Find where the given text appears and provide that cell's center as (x, y) coordinate. 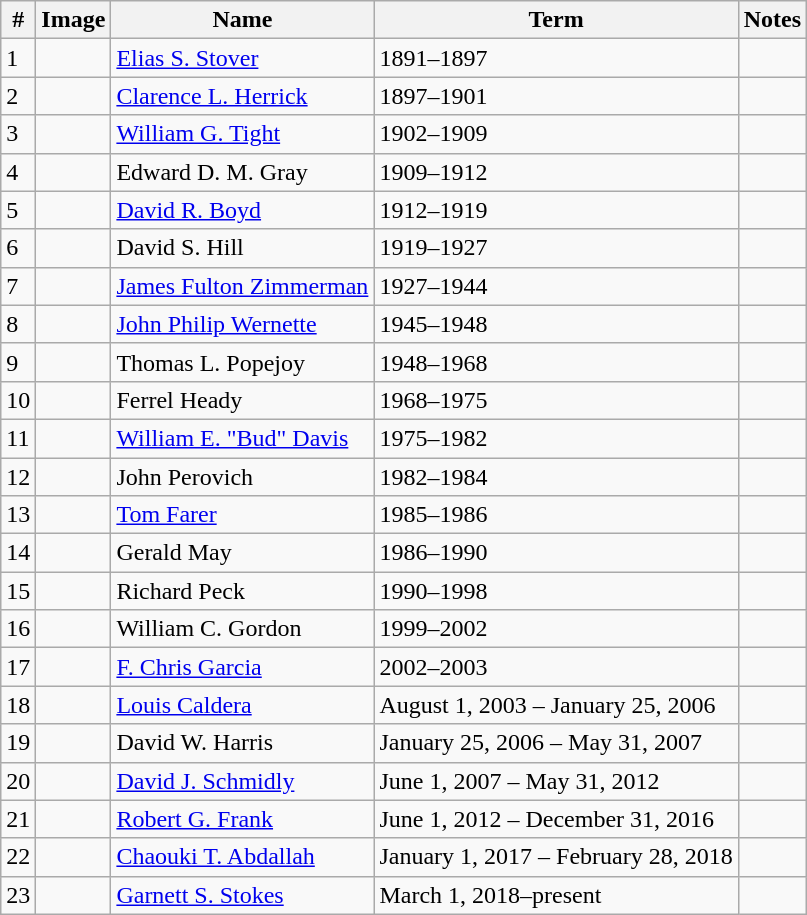
F. Chris Garcia (242, 667)
David S. Hill (242, 248)
Image (74, 20)
5 (18, 210)
1919–1927 (556, 248)
John Philip Wernette (242, 324)
June 1, 2007 – May 31, 2012 (556, 781)
1985–1986 (556, 515)
16 (18, 629)
William G. Tight (242, 134)
David J. Schmidly (242, 781)
James Fulton Zimmerman (242, 286)
August 1, 2003 – January 25, 2006 (556, 705)
1891–1897 (556, 58)
Garnett S. Stokes (242, 895)
Gerald May (242, 553)
3 (18, 134)
23 (18, 895)
6 (18, 248)
1999–2002 (556, 629)
2 (18, 96)
12 (18, 477)
7 (18, 286)
Term (556, 20)
17 (18, 667)
1909–1912 (556, 172)
Thomas L. Popejoy (242, 362)
2002–2003 (556, 667)
David R. Boyd (242, 210)
22 (18, 857)
William C. Gordon (242, 629)
1990–1998 (556, 591)
Ferrel Heady (242, 400)
1927–1944 (556, 286)
20 (18, 781)
14 (18, 553)
21 (18, 819)
Louis Caldera (242, 705)
Edward D. M. Gray (242, 172)
Clarence L. Herrick (242, 96)
June 1, 2012 – December 31, 2016 (556, 819)
1945–1948 (556, 324)
March 1, 2018–present (556, 895)
Notes (772, 20)
1948–1968 (556, 362)
1975–1982 (556, 438)
1982–1984 (556, 477)
4 (18, 172)
Tom Farer (242, 515)
19 (18, 743)
1986–1990 (556, 553)
Chaouki T. Abdallah (242, 857)
John Perovich (242, 477)
Richard Peck (242, 591)
1897–1901 (556, 96)
1912–1919 (556, 210)
9 (18, 362)
1 (18, 58)
# (18, 20)
11 (18, 438)
13 (18, 515)
January 1, 2017 – February 28, 2018 (556, 857)
10 (18, 400)
1968–1975 (556, 400)
January 25, 2006 – May 31, 2007 (556, 743)
Elias S. Stover (242, 58)
8 (18, 324)
15 (18, 591)
Name (242, 20)
William E. "Bud" Davis (242, 438)
1902–1909 (556, 134)
Robert G. Frank (242, 819)
David W. Harris (242, 743)
18 (18, 705)
